Scan for the cell matching the given text and deliver its [X, Y] coordinate at center. 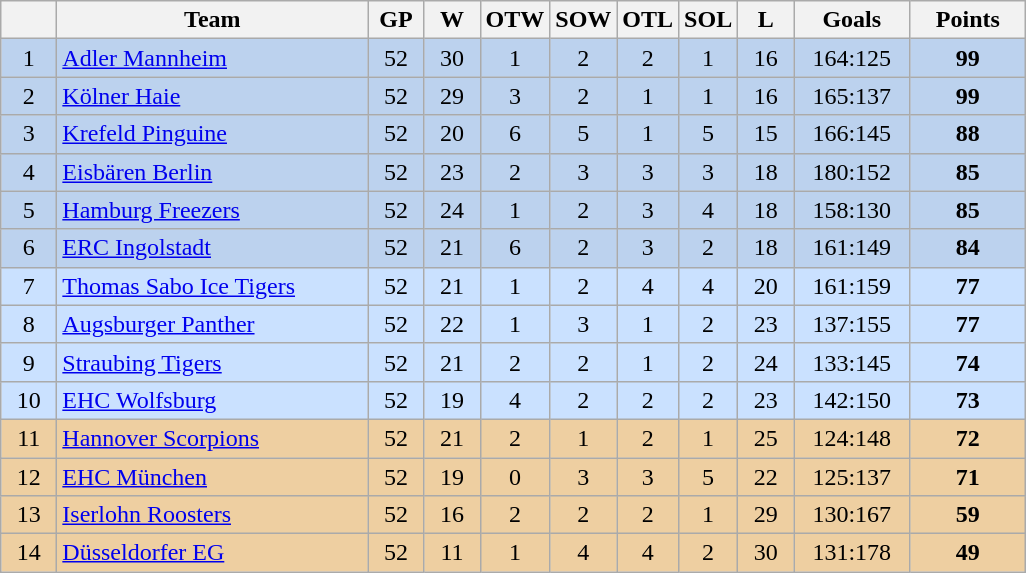
12 [29, 477]
124:148 [852, 438]
49 [968, 553]
Team [212, 20]
W [452, 20]
Düsseldorfer EG [212, 553]
13 [29, 515]
Thomas Sabo Ice Tigers [212, 286]
Iserlohn Roosters [212, 515]
15 [766, 134]
Goals [852, 20]
GP [396, 20]
Straubing Tigers [212, 362]
Hannover Scorpions [212, 438]
Krefeld Pinguine [212, 134]
166:145 [852, 134]
164:125 [852, 58]
88 [968, 134]
137:155 [852, 324]
125:137 [852, 477]
ERC Ingolstadt [212, 248]
Adler Mannheim [212, 58]
14 [29, 553]
74 [968, 362]
SOW [584, 20]
130:167 [852, 515]
8 [29, 324]
180:152 [852, 172]
L [766, 20]
161:159 [852, 286]
133:145 [852, 362]
158:130 [852, 210]
EHC Wolfsburg [212, 400]
142:150 [852, 400]
84 [968, 248]
Augsburger Panther [212, 324]
59 [968, 515]
9 [29, 362]
Kölner Haie [212, 96]
OTL [648, 20]
72 [968, 438]
131:178 [852, 553]
SOL [708, 20]
Hamburg Freezers [212, 210]
71 [968, 477]
165:137 [852, 96]
Points [968, 20]
73 [968, 400]
OTW [515, 20]
EHC München [212, 477]
25 [766, 438]
7 [29, 286]
10 [29, 400]
161:149 [852, 248]
Eisbären Berlin [212, 172]
0 [515, 477]
